Extract the (x, y) coordinate from the center of the cell holding the provided text.  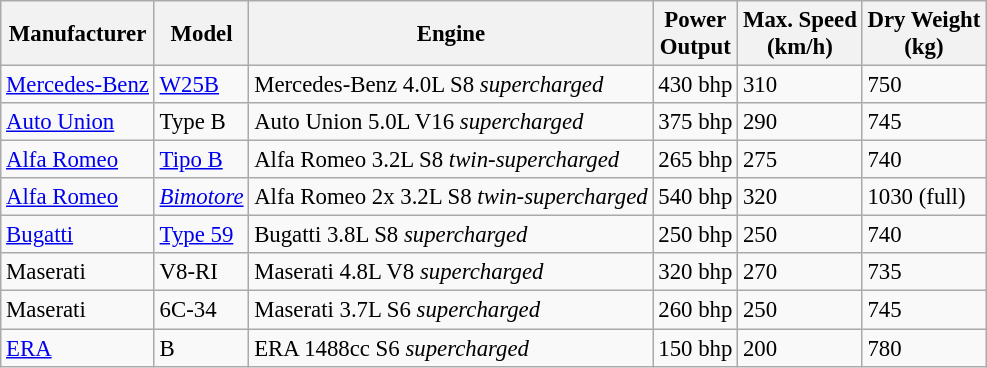
Mercedes-Benz 4.0L S8 supercharged (451, 85)
Model (202, 34)
Auto Union 5.0L V16 supercharged (451, 122)
290 (800, 122)
Auto Union (78, 122)
735 (924, 273)
Alfa Romeo 2x 3.2L S8 twin-supercharged (451, 197)
Dry Weight (kg) (924, 34)
Max. Speed (km/h) (800, 34)
V8-RI (202, 273)
540 bhp (696, 197)
Alfa Romeo 3.2L S8 twin-supercharged (451, 160)
Manufacturer (78, 34)
Bimotore (202, 197)
Type B (202, 122)
Type 59 (202, 235)
Tipo B (202, 160)
275 (800, 160)
Maserati 3.7L S6 supercharged (451, 310)
B (202, 348)
Bugatti (78, 235)
430 bhp (696, 85)
Engine (451, 34)
780 (924, 348)
6C-34 (202, 310)
150 bhp (696, 348)
375 bhp (696, 122)
265 bhp (696, 160)
PowerOutput (696, 34)
Mercedes-Benz (78, 85)
270 (800, 273)
260 bhp (696, 310)
Maserati 4.8L V8 supercharged (451, 273)
ERA 1488cc S6 supercharged (451, 348)
1030 (full) (924, 197)
750 (924, 85)
Bugatti 3.8L S8 supercharged (451, 235)
250 bhp (696, 235)
W25B (202, 85)
320 (800, 197)
200 (800, 348)
ERA (78, 348)
320 bhp (696, 273)
310 (800, 85)
